Extract the (X, Y) coordinate from the center of the cell holding the provided text.  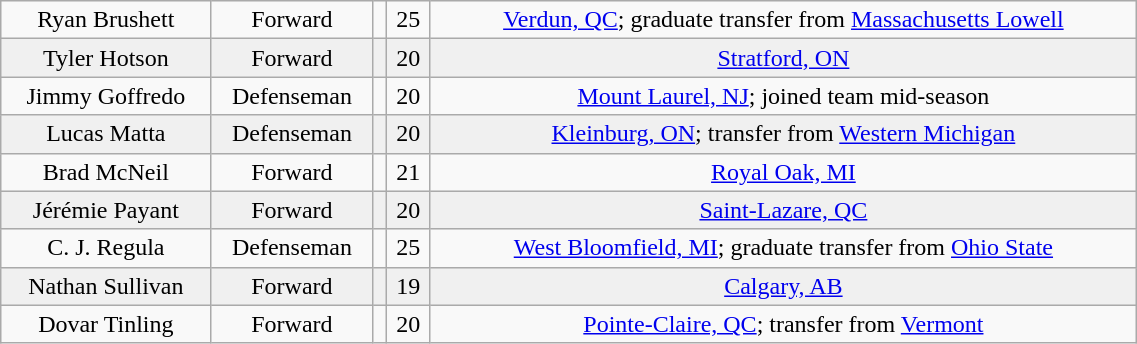
Nathan Sullivan (106, 286)
Mount Laurel, NJ; joined team mid-season (784, 96)
Kleinburg, ON; transfer from Western Michigan (784, 134)
C. J. Regula (106, 248)
Dovar Tinling (106, 324)
Lucas Matta (106, 134)
Royal Oak, MI (784, 172)
Verdun, QC; graduate transfer from Massachusetts Lowell (784, 20)
Tyler Hotson (106, 58)
19 (408, 286)
Pointe-Claire, QC; transfer from Vermont (784, 324)
West Bloomfield, MI; graduate transfer from Ohio State (784, 248)
Jérémie Payant (106, 210)
Ryan Brushett (106, 20)
Calgary, AB (784, 286)
21 (408, 172)
Brad McNeil (106, 172)
Saint-Lazare, QC (784, 210)
Stratford, ON (784, 58)
Jimmy Goffredo (106, 96)
